Return [x, y] of the center of cell containing provided text 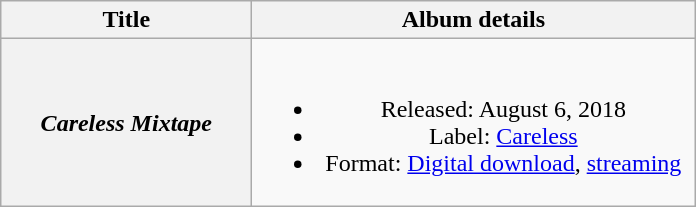
Careless Mixtape [126, 122]
Title [126, 20]
Released: August 6, 2018 Label: CarelessFormat: Digital download, streaming [474, 122]
Album details [474, 20]
